Scan for the cell matching the given text and deliver its [X, Y] coordinate at center. 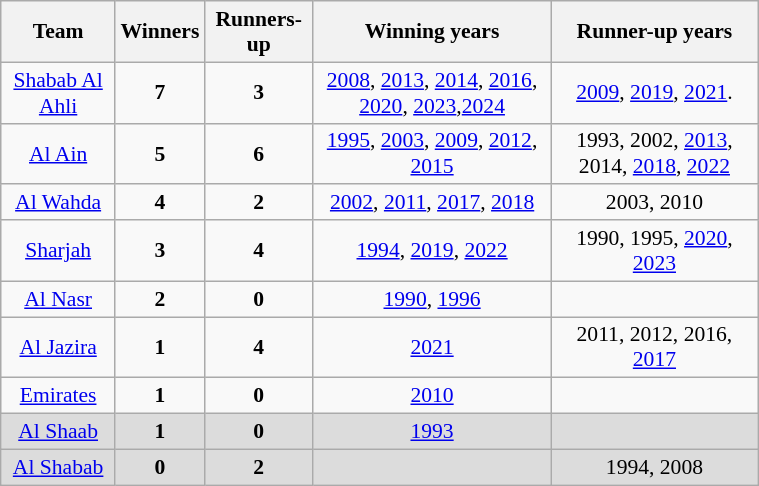
Al Jazira [58, 348]
1994, 2008 [654, 467]
2008, 2013, 2014, 2016, 2020, 2023,2024 [432, 92]
5 [160, 154]
2021 [432, 348]
1990, 1996 [432, 299]
2011, 2012, 2016, 2017 [654, 348]
1995, 2003, 2009, 2012, 2015 [432, 154]
Al Shaab [58, 432]
Al Nasr [58, 299]
Shabab Al Ahli [58, 92]
Runner-up years [654, 32]
Al Shabab [58, 467]
Sharjah [58, 250]
7 [160, 92]
Team [58, 32]
Winners [160, 32]
2009, 2019, 2021. [654, 92]
Al Ain [58, 154]
1994, 2019, 2022 [432, 250]
Winning years [432, 32]
2010 [432, 396]
6 [258, 154]
Emirates [58, 396]
Al Wahda [58, 203]
2003, 2010 [654, 203]
1993, 2002, 2013, 2014, 2018, 2022 [654, 154]
1993 [432, 432]
2002, 2011, 2017, 2018 [432, 203]
Runners-up [258, 32]
1990, 1995, 2020, 2023 [654, 250]
